Identify which cell holds the provided text, then report its (X, Y) central coordinate. 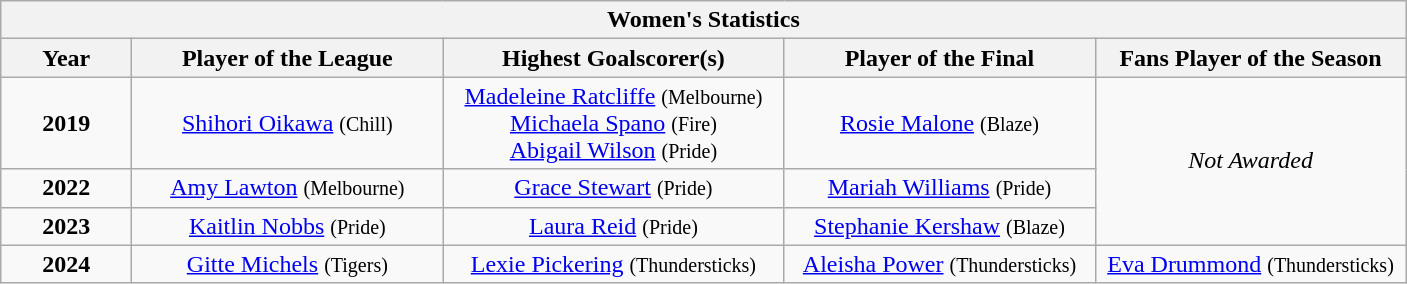
Women's Statistics (704, 20)
Shihori Oikawa (Chill) (288, 123)
Grace Stewart (Pride) (614, 188)
Kaitlin Nobbs (Pride) (288, 226)
Madeleine Ratcliffe (Melbourne)Michaela Spano (Fire)Abigail Wilson (Pride) (614, 123)
Not Awarded (1250, 161)
Lexie Pickering (Thundersticks) (614, 264)
Rosie Malone (Blaze) (940, 123)
2023 (66, 226)
Amy Lawton (Melbourne) (288, 188)
Stephanie Kershaw (Blaze) (940, 226)
2022 (66, 188)
Highest Goalscorer(s) (614, 58)
Eva Drummond (Thundersticks) (1250, 264)
Mariah Williams (Pride) (940, 188)
2024 (66, 264)
Laura Reid (Pride) (614, 226)
Gitte Michels (Tigers) (288, 264)
Aleisha Power (Thundersticks) (940, 264)
Fans Player of the Season (1250, 58)
Year (66, 58)
2019 (66, 123)
Player of the League (288, 58)
Player of the Final (940, 58)
